Return the (X, Y) coordinate for the center point of the cell that contains the specified text.  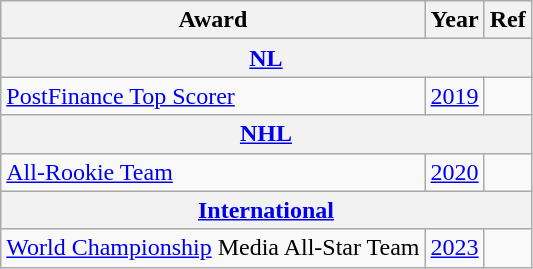
Year (454, 20)
PostFinance Top Scorer (213, 96)
International (266, 210)
2023 (454, 248)
NL (266, 58)
World Championship Media All-Star Team (213, 248)
Ref (508, 20)
All-Rookie Team (213, 172)
Award (213, 20)
NHL (266, 134)
2019 (454, 96)
2020 (454, 172)
